Locate the cell with the specified text and output its (x, y) center coordinate. 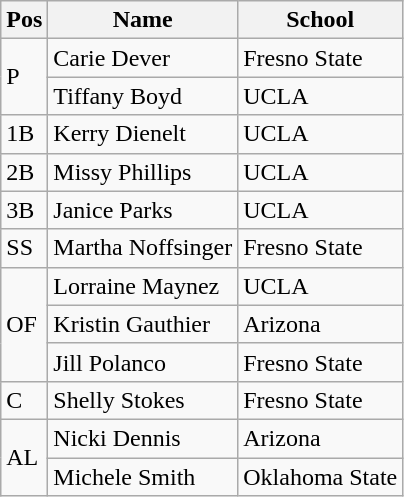
Kerry Dienelt (143, 134)
OF (24, 324)
Kristin Gauthier (143, 324)
School (320, 20)
Oklahoma State (320, 477)
Jill Polanco (143, 362)
3B (24, 210)
Name (143, 20)
Shelly Stokes (143, 400)
2B (24, 172)
Missy Phillips (143, 172)
Janice Parks (143, 210)
SS (24, 248)
Martha Noffsinger (143, 248)
AL (24, 457)
1B (24, 134)
Pos (24, 20)
Tiffany Boyd (143, 96)
Nicki Dennis (143, 438)
P (24, 77)
Carie Dever (143, 58)
Michele Smith (143, 477)
C (24, 400)
Lorraine Maynez (143, 286)
